Determine the [X, Y] coordinate at the center of the cell enclosing the given text.  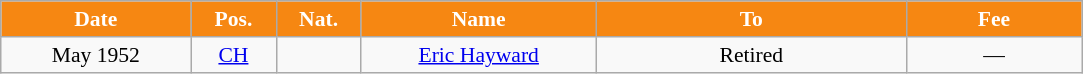
To [751, 19]
May 1952 [96, 55]
Retired [751, 55]
Fee [994, 19]
CH [234, 55]
Pos. [234, 19]
Nat. [318, 19]
— [994, 55]
Date [96, 19]
Eric Hayward [478, 55]
Name [478, 19]
